Locate the cell with the specified text and output its [X, Y] center coordinate. 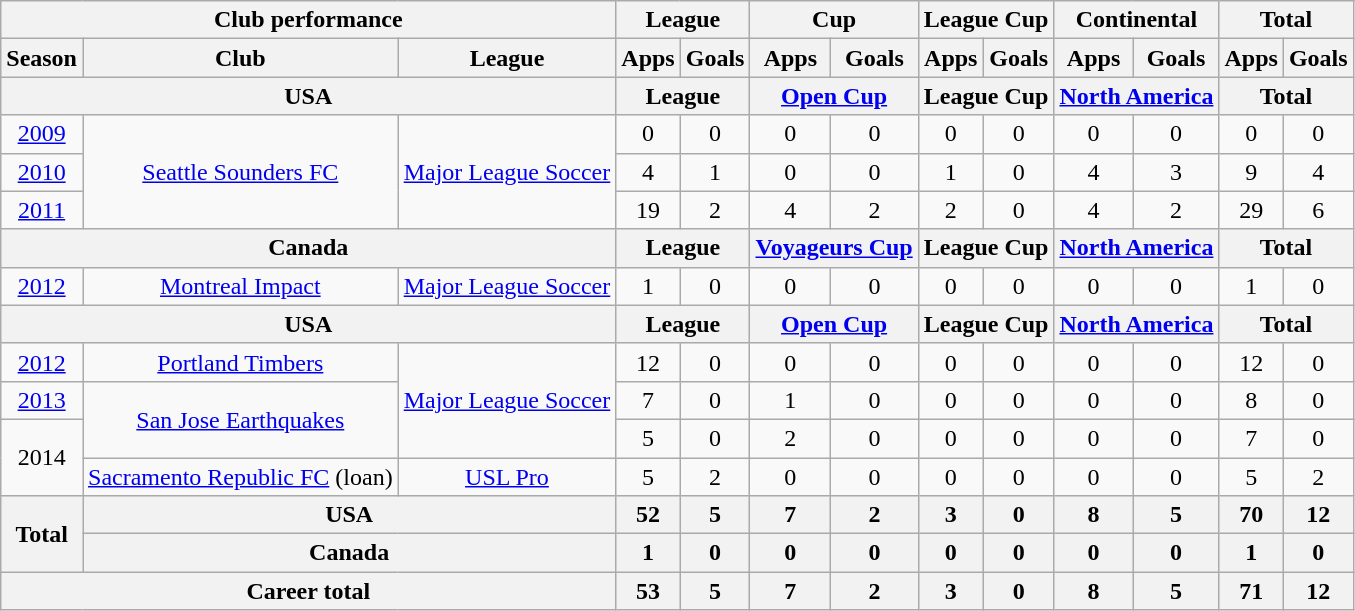
Club [240, 58]
2009 [42, 134]
9 [1251, 172]
Continental [1136, 20]
Club performance [308, 20]
San Jose Earthquakes [240, 419]
71 [1251, 591]
6 [1318, 210]
52 [648, 515]
Portland Timbers [240, 362]
2014 [42, 457]
USL Pro [507, 477]
2010 [42, 172]
Career total [308, 591]
2013 [42, 400]
19 [648, 210]
29 [1251, 210]
Cup [834, 20]
53 [648, 591]
Voyageurs Cup [834, 248]
70 [1251, 515]
Season [42, 58]
Seattle Sounders FC [240, 172]
Montreal Impact [240, 286]
2011 [42, 210]
Sacramento Republic FC (loan) [240, 477]
